Pinpoint the cell where the given text exists, returning its [X, Y] midpoint coordinate. 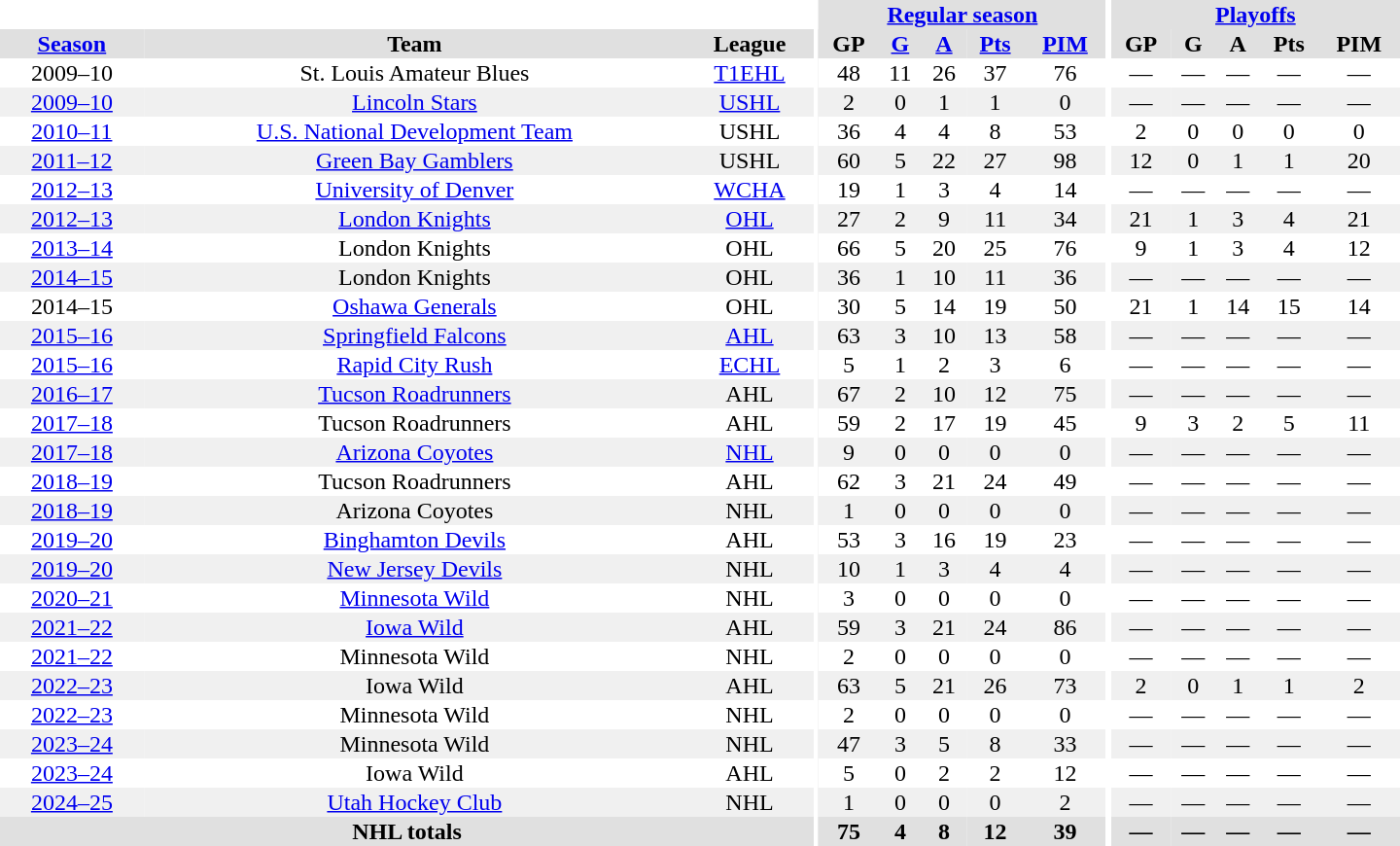
T1EHL [750, 73]
2016–17 [72, 394]
University of Denver [414, 190]
2013–14 [72, 248]
6 [1065, 365]
Rapid City Rush [414, 365]
73 [1065, 686]
Oshawa Generals [414, 306]
Season [72, 44]
48 [849, 73]
2024–25 [72, 802]
39 [1065, 831]
Binghamton Devils [414, 540]
ECHL [750, 365]
13 [996, 335]
33 [1065, 744]
50 [1065, 306]
Green Bay Gamblers [414, 160]
16 [944, 540]
U.S. National Development Team [414, 131]
Team [414, 44]
62 [849, 481]
New Jersey Devils [414, 569]
Lincoln Stars [414, 102]
58 [1065, 335]
Regular season [962, 15]
23 [1065, 540]
17 [944, 423]
15 [1289, 306]
25 [996, 248]
98 [1065, 160]
37 [996, 73]
34 [1065, 219]
Playoffs [1256, 15]
60 [849, 160]
47 [849, 744]
St. Louis Amateur Blues [414, 73]
2011–12 [72, 160]
Utah Hockey Club [414, 802]
2020–21 [72, 598]
NHL totals [406, 831]
86 [1065, 627]
WCHA [750, 190]
2010–11 [72, 131]
30 [849, 306]
67 [849, 394]
49 [1065, 481]
22 [944, 160]
66 [849, 248]
45 [1065, 423]
Springfield Falcons [414, 335]
League [750, 44]
